Find where the given text appears and provide that cell's center as [X, Y] coordinate. 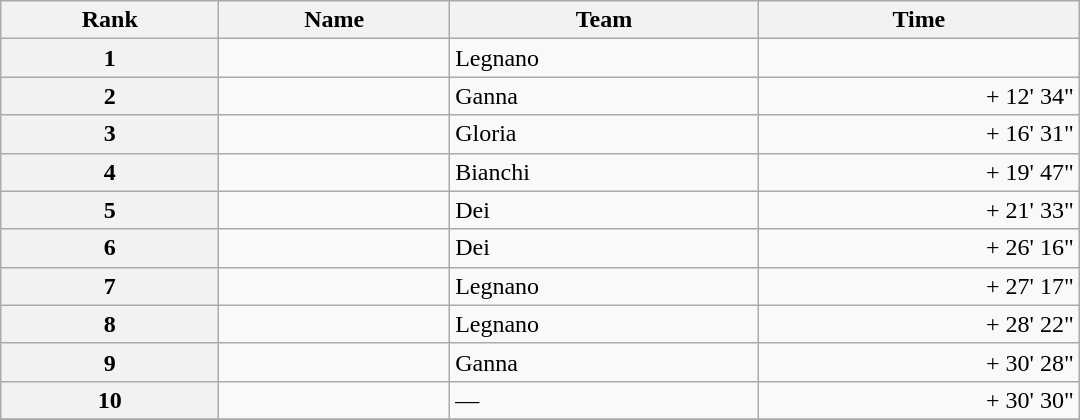
Name [334, 20]
Bianchi [604, 172]
6 [110, 248]
+ 16' 31" [918, 134]
2 [110, 96]
8 [110, 324]
Time [918, 20]
+ 26' 16" [918, 248]
Team [604, 20]
4 [110, 172]
+ 30' 28" [918, 362]
— [604, 400]
5 [110, 210]
+ 21' 33" [918, 210]
+ 30' 30" [918, 400]
Gloria [604, 134]
+ 12' 34" [918, 96]
+ 28' 22" [918, 324]
+ 27' 17" [918, 286]
7 [110, 286]
Rank [110, 20]
10 [110, 400]
1 [110, 58]
3 [110, 134]
+ 19' 47" [918, 172]
9 [110, 362]
